Return the (x, y) coordinate for the center point of the cell that contains the specified text.  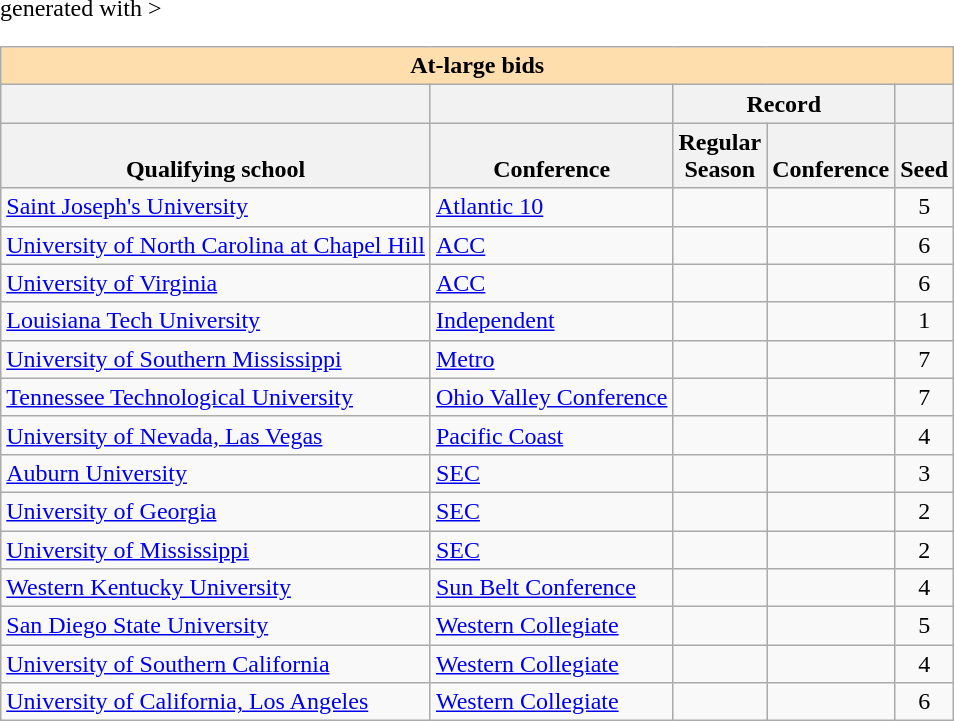
University of Southern Mississippi (216, 359)
San Diego State University (216, 626)
University of North Carolina at Chapel Hill (216, 245)
Metro (552, 359)
University of Mississippi (216, 549)
Independent (552, 321)
University of Virginia (216, 283)
Sun Belt Conference (552, 588)
Pacific Coast (552, 435)
Seed (924, 156)
University of Georgia (216, 511)
1 (924, 321)
Qualifying school (216, 156)
Western Kentucky University (216, 588)
Louisiana Tech University (216, 321)
Saint Joseph's University (216, 207)
Atlantic 10 (552, 207)
University of California, Los Angeles (216, 702)
University of Nevada, Las Vegas (216, 435)
Tennessee Technological University (216, 397)
Regular Season (720, 156)
At-large bids (478, 66)
Auburn University (216, 473)
Record (784, 104)
Ohio Valley Conference (552, 397)
University of Southern California (216, 664)
3 (924, 473)
